Return the (x, y) coordinate for the center point of the cell that contains the specified text.  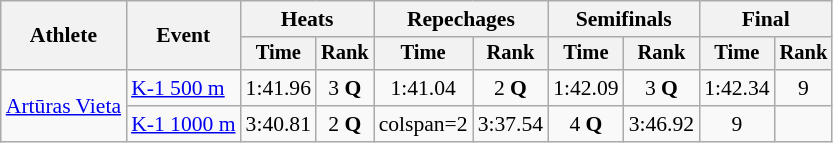
3:37.54 (510, 124)
Repechages (462, 19)
3:46.92 (662, 124)
4 Q (586, 124)
Event (183, 36)
K-1 500 m (183, 88)
Artūras Vieta (64, 106)
1:42.09 (586, 88)
K-1 1000 m (183, 124)
1:42.34 (736, 88)
3:40.81 (278, 124)
Final (766, 19)
1:41.96 (278, 88)
Semifinals (624, 19)
1:41.04 (424, 88)
Heats (308, 19)
colspan=2 (424, 124)
Athlete (64, 36)
